Determine the (x, y) coordinate at the center of the cell enclosing the given text.  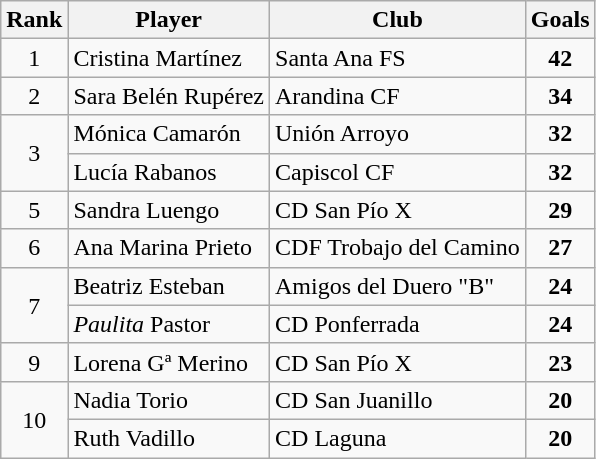
CDF Trobajo del Camino (398, 248)
Lucía Rabanos (169, 172)
27 (560, 248)
Rank (34, 20)
Sara Belén Rupérez (169, 96)
Unión Arroyo (398, 134)
Lorena Gª Merino (169, 362)
1 (34, 58)
Player (169, 20)
Beatriz Esteban (169, 286)
Santa Ana FS (398, 58)
CD San Juanillo (398, 400)
34 (560, 96)
Capiscol CF (398, 172)
Ruth Vadillo (169, 438)
5 (34, 210)
29 (560, 210)
Nadia Torio (169, 400)
7 (34, 305)
Club (398, 20)
Ana Marina Prieto (169, 248)
CD Laguna (398, 438)
6 (34, 248)
Sandra Luengo (169, 210)
2 (34, 96)
Paulita Pastor (169, 324)
Arandina CF (398, 96)
Mónica Camarón (169, 134)
10 (34, 419)
CD Ponferrada (398, 324)
Amigos del Duero "B" (398, 286)
Goals (560, 20)
3 (34, 153)
23 (560, 362)
Cristina Martínez (169, 58)
9 (34, 362)
42 (560, 58)
